Determine the (X, Y) coordinate at the center of the cell enclosing the given text.  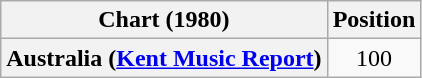
Australia (Kent Music Report) (164, 58)
Position (374, 20)
100 (374, 58)
Chart (1980) (164, 20)
